Output the [X, Y] coordinate of the center of the cell containing the given text.  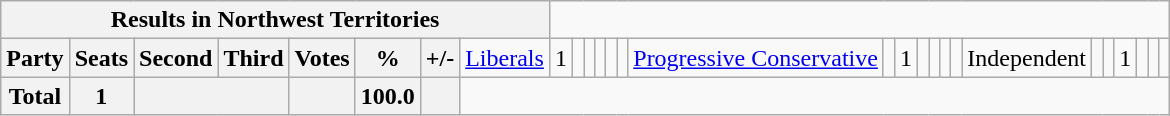
Independent [1027, 58]
Third [254, 58]
Second [176, 58]
Votes [322, 58]
+/- [440, 58]
Liberals [505, 58]
Party [35, 58]
100.0 [388, 96]
% [388, 58]
Progressive Conservative [756, 58]
Seats [101, 58]
Total [35, 96]
Results in Northwest Territories [276, 20]
